Provide the (X, Y) coordinate of the cell's center where the given text is located.  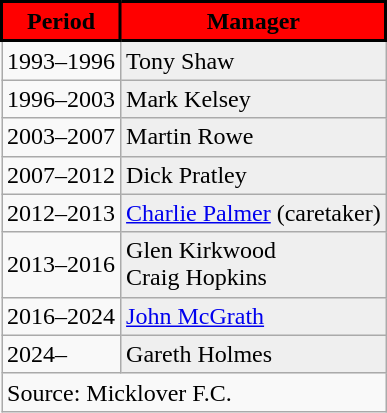
Period (62, 22)
Glen Kirkwood Craig Hopkins (254, 264)
2024– (62, 354)
Dick Pratley (254, 175)
2013–2016 (62, 264)
John McGrath (254, 316)
1996–2003 (62, 99)
Gareth Holmes (254, 354)
Manager (254, 22)
Tony Shaw (254, 60)
Martin Rowe (254, 137)
2012–2013 (62, 213)
Source: Micklover F.C. (194, 392)
2016–2024 (62, 316)
1993–1996 (62, 60)
Charlie Palmer (caretaker) (254, 213)
Mark Kelsey (254, 99)
2003–2007 (62, 137)
2007–2012 (62, 175)
